Scan for the cell matching the given text and deliver its (X, Y) coordinate at center. 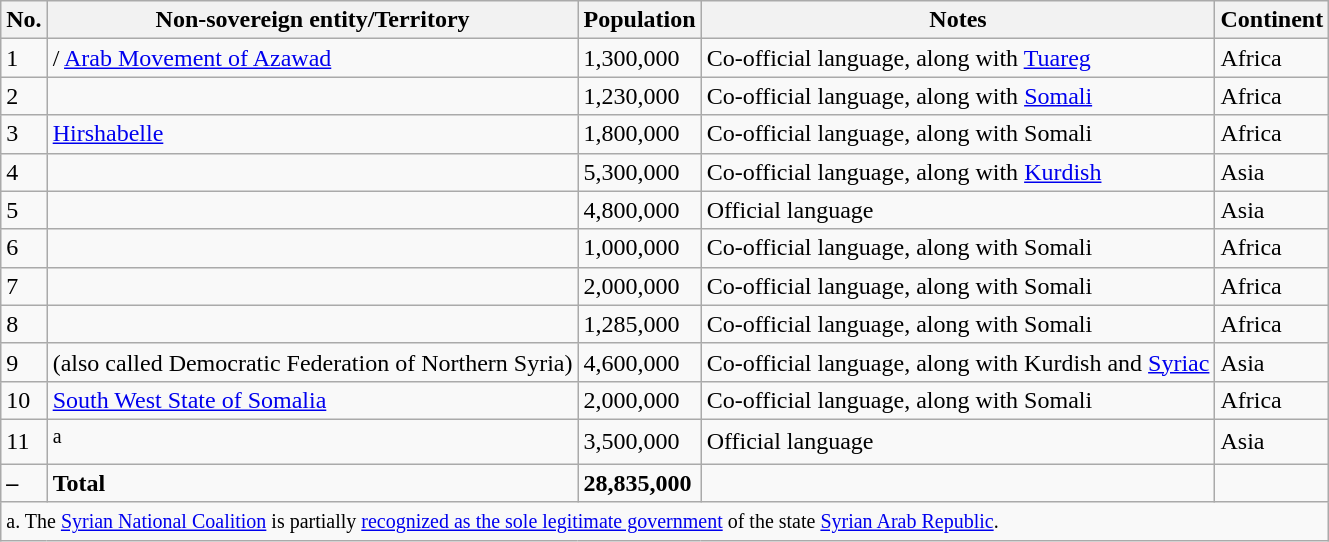
Co-official language, along with Kurdish and Syriac (958, 362)
4,800,000 (640, 210)
No. (24, 20)
3 (24, 134)
1,230,000 (640, 96)
– (24, 483)
5,300,000 (640, 172)
5 (24, 210)
South West State of Somalia (312, 400)
9 (24, 362)
1 (24, 58)
Total (312, 483)
1,300,000 (640, 58)
28,835,000 (640, 483)
/ Arab Movement of Azawad (312, 58)
a (312, 442)
1,285,000 (640, 324)
4 (24, 172)
2 (24, 96)
Notes (958, 20)
1,800,000 (640, 134)
Continent (1272, 20)
Population (640, 20)
4,600,000 (640, 362)
6 (24, 248)
10 (24, 400)
Hirshabelle (312, 134)
8 (24, 324)
Co-official language, along with Kurdish (958, 172)
3,500,000 (640, 442)
a. The Syrian National Coalition is partially recognized as the sole legitimate government of the state Syrian Arab Republic. (665, 521)
1,000,000 (640, 248)
(also called Democratic Federation of Northern Syria) (312, 362)
Co-official language, along with Tuareg (958, 58)
11 (24, 442)
Non-sovereign entity/Territory (312, 20)
7 (24, 286)
